Identify which cell holds the provided text, then report its (x, y) central coordinate. 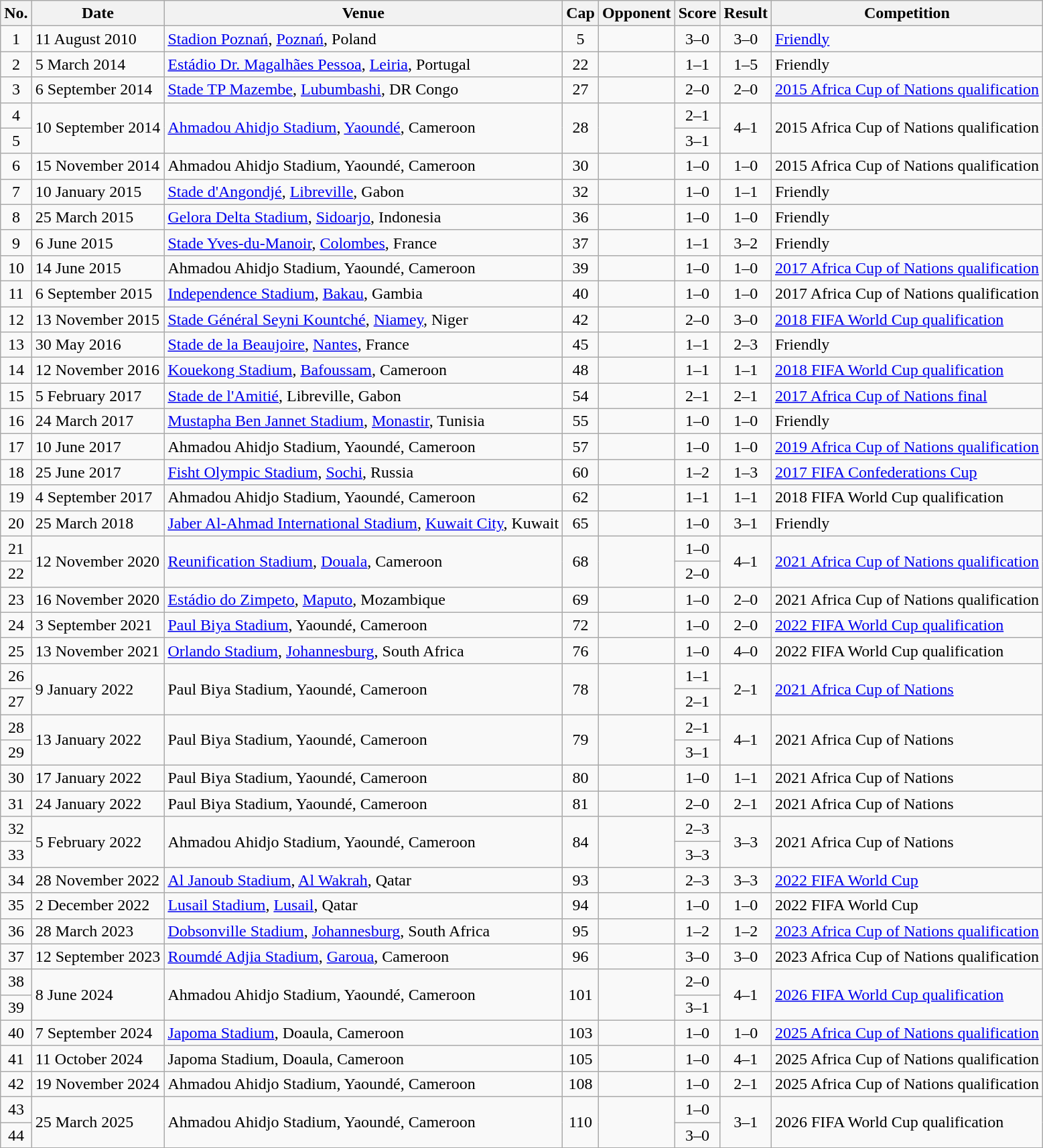
41 (16, 1058)
81 (581, 804)
4–0 (746, 650)
55 (581, 421)
Mustapha Ben Jannet Stadium, Monastir, Tunisia (363, 421)
Stade Général Seyni Kountché, Niamey, Niger (363, 319)
7 September 2024 (98, 1033)
Roumdé Adjia Stadium, Garoua, Cameroon (363, 956)
33 (16, 855)
5 March 2014 (98, 64)
34 (16, 880)
110 (581, 1122)
3–2 (746, 242)
17 (16, 447)
Estádio do Zimpeto, Maputo, Mozambique (363, 599)
24 January 2022 (98, 804)
Stade de la Beaujoire, Nantes, France (363, 345)
14 June 2015 (98, 268)
15 (16, 396)
1 (16, 39)
76 (581, 650)
13 (16, 345)
96 (581, 956)
19 (16, 498)
6 June 2015 (98, 242)
43 (16, 1109)
95 (581, 931)
3 September 2021 (98, 625)
Reunification Stadium, Douala, Cameroon (363, 561)
45 (581, 345)
Venue (363, 13)
48 (581, 370)
Fisht Olympic Stadium, Sochi, Russia (363, 472)
4 (16, 115)
23 (16, 599)
11 (16, 293)
Date (98, 13)
3 (16, 90)
Orlando Stadium, Johannesburg, South Africa (363, 650)
94 (581, 906)
19 November 2024 (98, 1084)
38 (16, 982)
10 June 2017 (98, 447)
10 January 2015 (98, 192)
Stade Yves-du-Manoir, Colombes, France (363, 242)
54 (581, 396)
78 (581, 689)
6 (16, 166)
Al Janoub Stadium, Al Wakrah, Qatar (363, 880)
5 February 2017 (98, 396)
Stade TP Mazembe, Lubumbashi, DR Congo (363, 90)
72 (581, 625)
68 (581, 561)
26 (16, 676)
93 (581, 880)
13 January 2022 (98, 739)
6 September 2015 (98, 293)
Competition (907, 13)
65 (581, 523)
60 (581, 472)
21 (16, 549)
9 (16, 242)
44 (16, 1135)
25 March 2025 (98, 1122)
Stade de l'Amitié, Libreville, Gabon (363, 396)
18 (16, 472)
35 (16, 906)
Jaber Al-Ahmad International Stadium, Kuwait City, Kuwait (363, 523)
10 September 2014 (98, 128)
2 (16, 64)
17 January 2022 (98, 778)
Opponent (636, 13)
12 September 2023 (98, 956)
15 November 2014 (98, 166)
6 September 2014 (98, 90)
2017 FIFA Confederations Cup (907, 472)
1–5 (746, 64)
103 (581, 1033)
12 November 2020 (98, 561)
Kouekong Stadium, Bafoussam, Cameroon (363, 370)
12 November 2016 (98, 370)
9 January 2022 (98, 689)
24 (16, 625)
25 June 2017 (98, 472)
Gelora Delta Stadium, Sidoarjo, Indonesia (363, 217)
24 March 2017 (98, 421)
14 (16, 370)
8 (16, 217)
108 (581, 1084)
Stadion Poznań, Poznań, Poland (363, 39)
57 (581, 447)
10 (16, 268)
4 September 2017 (98, 498)
29 (16, 753)
25 (16, 650)
31 (16, 804)
16 November 2020 (98, 599)
5 February 2022 (98, 842)
28 November 2022 (98, 880)
Lusail Stadium, Lusail, Qatar (363, 906)
16 (16, 421)
69 (581, 599)
79 (581, 739)
Stade d'Angondjé, Libreville, Gabon (363, 192)
28 March 2023 (98, 931)
62 (581, 498)
Cap (581, 13)
13 November 2021 (98, 650)
2 December 2022 (98, 906)
25 March 2018 (98, 523)
Estádio Dr. Magalhães Pessoa, Leiria, Portugal (363, 64)
No. (16, 13)
Independence Stadium, Bakau, Gambia (363, 293)
Dobsonville Stadium, Johannesburg, South Africa (363, 931)
7 (16, 192)
1–3 (746, 472)
Score (697, 13)
8 June 2024 (98, 995)
30 May 2016 (98, 345)
13 November 2015 (98, 319)
25 March 2015 (98, 217)
2017 Africa Cup of Nations final (907, 396)
105 (581, 1058)
20 (16, 523)
11 August 2010 (98, 39)
84 (581, 842)
2019 Africa Cup of Nations qualification (907, 447)
101 (581, 995)
12 (16, 319)
80 (581, 778)
11 October 2024 (98, 1058)
Result (746, 13)
